From the cell containing the given text, extract its center point as (X, Y) coordinate. 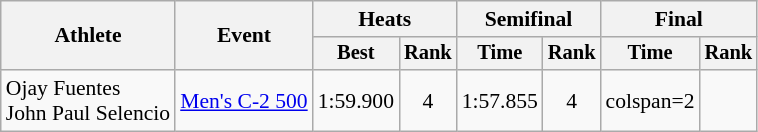
Athlete (88, 36)
Semifinal (529, 19)
1:57.855 (500, 100)
Final (678, 19)
Ojay FuentesJohn Paul Selencio (88, 100)
Event (244, 36)
Men's C-2 500 (244, 100)
colspan=2 (650, 100)
Best (356, 54)
1:59.900 (356, 100)
Heats (385, 19)
